Return [x, y] of the center of cell containing provided text 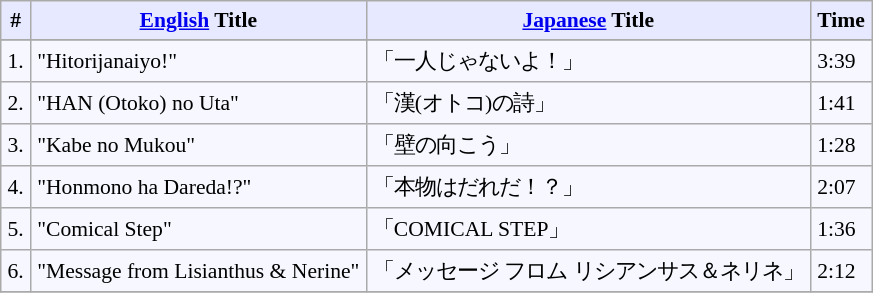
2. [16, 103]
Time [840, 20]
「漢(オトコ)の詩」 [588, 103]
"Kabe no Mukou" [198, 145]
3. [16, 145]
「壁の向こう」 [588, 145]
「メッセージ フロム リシアンサス＆ネリネ」 [588, 271]
5. [16, 229]
2:12 [840, 271]
1:36 [840, 229]
1:41 [840, 103]
# [16, 20]
2:07 [840, 187]
「本物はだれだ！？」 [588, 187]
「COMICAL STEP」 [588, 229]
"HAN (Otoko) no Uta" [198, 103]
"Hitorijanaiyo!" [198, 61]
1. [16, 61]
6. [16, 271]
「一人じゃないよ！」 [588, 61]
Japanese Title [588, 20]
English Title [198, 20]
1:28 [840, 145]
3:39 [840, 61]
"Message from Lisianthus & Nerine" [198, 271]
"Comical Step" [198, 229]
"Honmono ha Dareda!?" [198, 187]
4. [16, 187]
